Search for the cell housing the specified text and yield its (x, y) center coordinate. 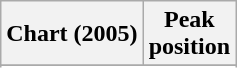
Peakposition (189, 34)
Chart (2005) (72, 34)
